For the text-containing cell, return its midpoint in (x, y) coordinate format. 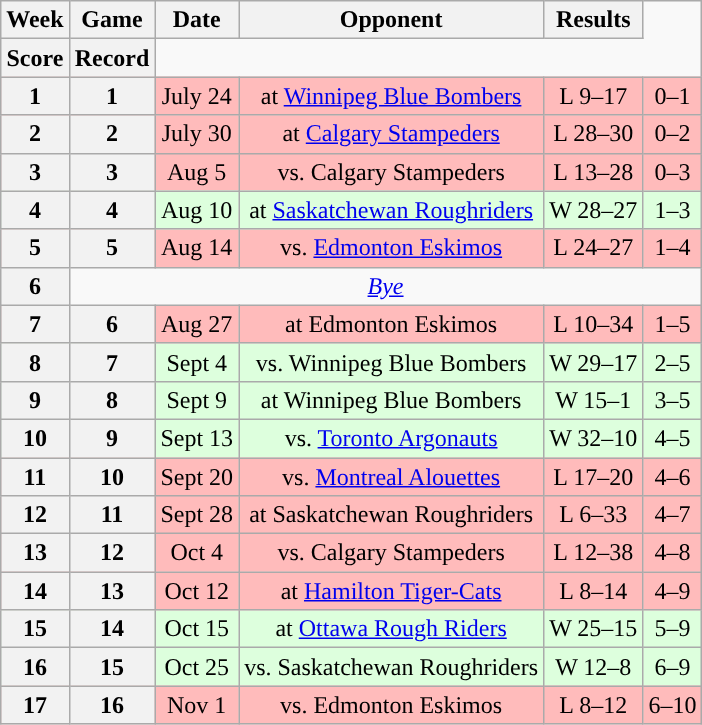
July 24 (197, 96)
Sept 28 (197, 515)
2–5 (672, 362)
at Hamilton Tiger-Cats (392, 591)
L 6–33 (594, 515)
Date (197, 20)
1–3 (672, 210)
vs. Montreal Alouettes (392, 477)
Sept 4 (197, 362)
0–1 (672, 96)
17 (35, 705)
6–10 (672, 705)
Oct 4 (197, 553)
Sept 13 (197, 438)
Nov 1 (197, 705)
4–8 (672, 553)
1–5 (672, 324)
L 8–12 (594, 705)
0–3 (672, 172)
Aug 5 (197, 172)
vs. Winnipeg Blue Bombers (392, 362)
W 15–1 (594, 400)
Oct 12 (197, 591)
vs. Saskatchewan Roughriders (392, 667)
Results (594, 20)
Score (35, 58)
4–7 (672, 515)
L 13–28 (594, 172)
L 12–38 (594, 553)
Record (112, 58)
Opponent (392, 20)
Aug 27 (197, 324)
4–9 (672, 591)
vs. Toronto Argonauts (392, 438)
Aug 14 (197, 248)
Game (112, 20)
L 9–17 (594, 96)
L 24–27 (594, 248)
W 32–10 (594, 438)
Week (35, 20)
Oct 25 (197, 667)
3–5 (672, 400)
6–9 (672, 667)
Aug 10 (197, 210)
Sept 9 (197, 400)
July 30 (197, 134)
Sept 20 (197, 477)
L 17–20 (594, 477)
L 10–34 (594, 324)
Oct 15 (197, 629)
5–9 (672, 629)
Bye (386, 286)
0–2 (672, 134)
at Ottawa Rough Riders (392, 629)
W 28–27 (594, 210)
L 28–30 (594, 134)
W 25–15 (594, 629)
L 8–14 (594, 591)
1–4 (672, 248)
W 29–17 (594, 362)
at Calgary Stampeders (392, 134)
W 12–8 (594, 667)
at Edmonton Eskimos (392, 324)
4–6 (672, 477)
4–5 (672, 438)
